Detect which cell encompasses the target text, then output its (x, y) center coordinate. 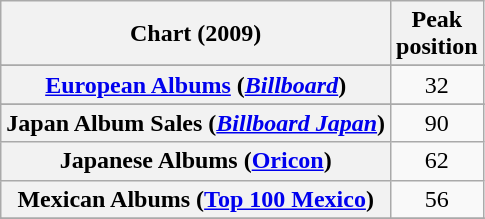
Mexican Albums (Top 100 Mexico) (196, 199)
European Albums (Billboard) (196, 85)
62 (437, 161)
32 (437, 85)
Chart (2009) (196, 34)
Peakposition (437, 34)
Japan Album Sales (Billboard Japan) (196, 123)
Japanese Albums (Oricon) (196, 161)
90 (437, 123)
56 (437, 199)
